For the text-containing cell, return its midpoint in (x, y) coordinate format. 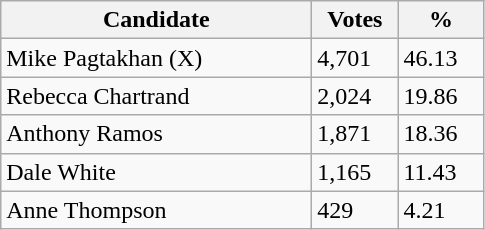
Candidate (156, 20)
4,701 (355, 58)
Dale White (156, 172)
429 (355, 210)
Rebecca Chartrand (156, 96)
% (441, 20)
1,165 (355, 172)
1,871 (355, 134)
2,024 (355, 96)
Anthony Ramos (156, 134)
11.43 (441, 172)
4.21 (441, 210)
Mike Pagtakhan (X) (156, 58)
46.13 (441, 58)
Votes (355, 20)
18.36 (441, 134)
Anne Thompson (156, 210)
19.86 (441, 96)
